Scan for the cell matching the given text and deliver its [x, y] coordinate at center. 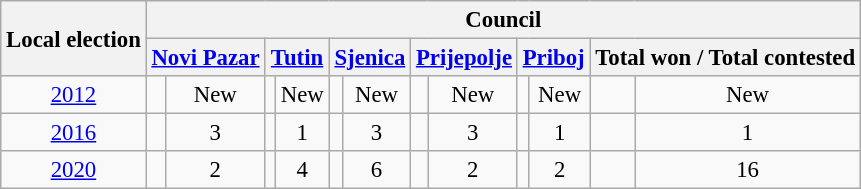
2016 [74, 133]
Local election [74, 38]
6 [377, 170]
Council [503, 20]
Total won / Total contested [726, 58]
Tutin [297, 58]
Sjenica [370, 58]
2020 [74, 170]
4 [302, 170]
Priboj [554, 58]
2012 [74, 95]
Novi Pazar [206, 58]
16 [748, 170]
Prijepolje [464, 58]
